Locate the cell with the specified text and output its [X, Y] center coordinate. 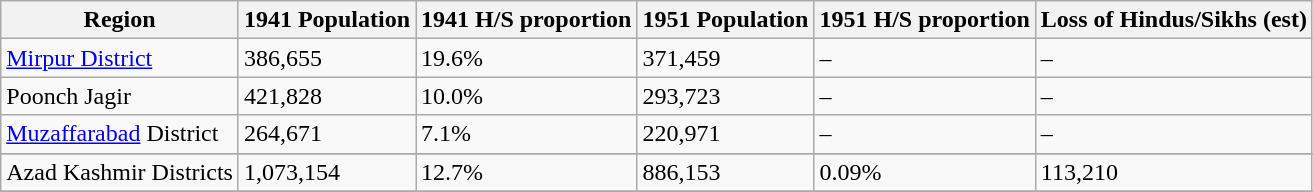
1941 Population [326, 20]
886,153 [726, 172]
7.1% [526, 134]
Region [120, 20]
220,971 [726, 134]
371,459 [726, 58]
1951 Population [726, 20]
Loss of Hindus/Sikhs (est) [1174, 20]
Poonch Jagir [120, 96]
386,655 [326, 58]
1951 H/S proportion [924, 20]
19.6% [526, 58]
10.0% [526, 96]
0.09% [924, 172]
293,723 [726, 96]
113,210 [1174, 172]
1941 H/S proportion [526, 20]
264,671 [326, 134]
421,828 [326, 96]
Muzaffarabad District [120, 134]
12.7% [526, 172]
Azad Kashmir Districts [120, 172]
1,073,154 [326, 172]
Mirpur District [120, 58]
